Provide the (x, y) coordinate of the cell's center where the given text is located.  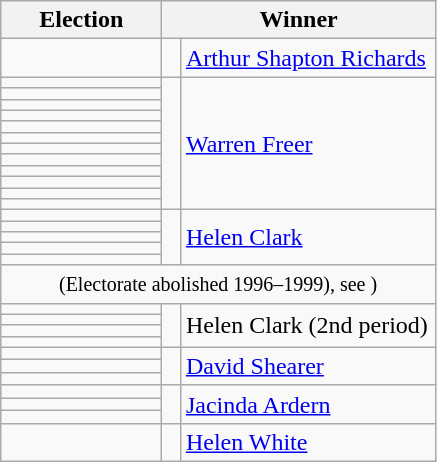
Helen White (308, 442)
Winner (299, 20)
Election (82, 20)
David Shearer (308, 366)
(Electorate abolished 1996–1999), see ) (218, 284)
Warren Freer (308, 144)
Helen Clark (308, 238)
Jacinda Ardern (308, 404)
Arthur Shapton Richards (308, 58)
Helen Clark (2nd period) (308, 325)
